Capture the cell that displays the provided text and extract its [x, y] central coordinate. 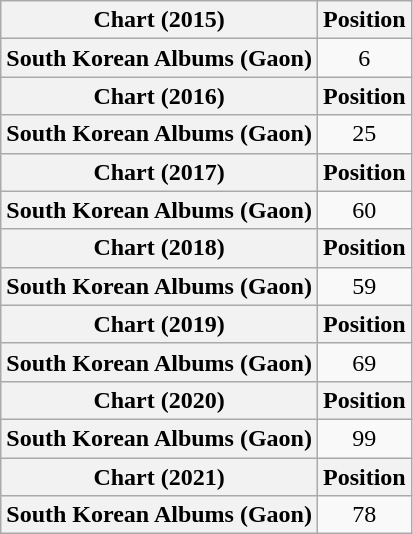
25 [364, 134]
Chart (2016) [160, 96]
59 [364, 286]
99 [364, 438]
69 [364, 362]
78 [364, 515]
Chart (2021) [160, 477]
Chart (2020) [160, 400]
Chart (2018) [160, 248]
Chart (2019) [160, 324]
60 [364, 210]
6 [364, 58]
Chart (2015) [160, 20]
Chart (2017) [160, 172]
